Pinpoint the cell where the given text exists, returning its [X, Y] midpoint coordinate. 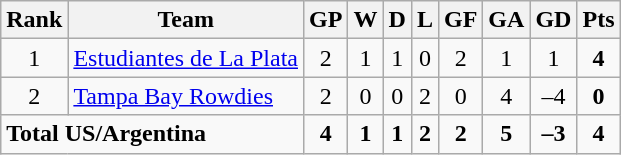
W [366, 20]
Total US/Argentina [152, 134]
Tampa Bay Rowdies [186, 96]
–3 [554, 134]
GA [506, 20]
GF [460, 20]
GD [554, 20]
Team [186, 20]
5 [506, 134]
Estudiantes de La Plata [186, 58]
D [397, 20]
–4 [554, 96]
Pts [598, 20]
Rank [34, 20]
GP [326, 20]
L [424, 20]
